Extract the (X, Y) coordinate from the center of the cell holding the provided text.  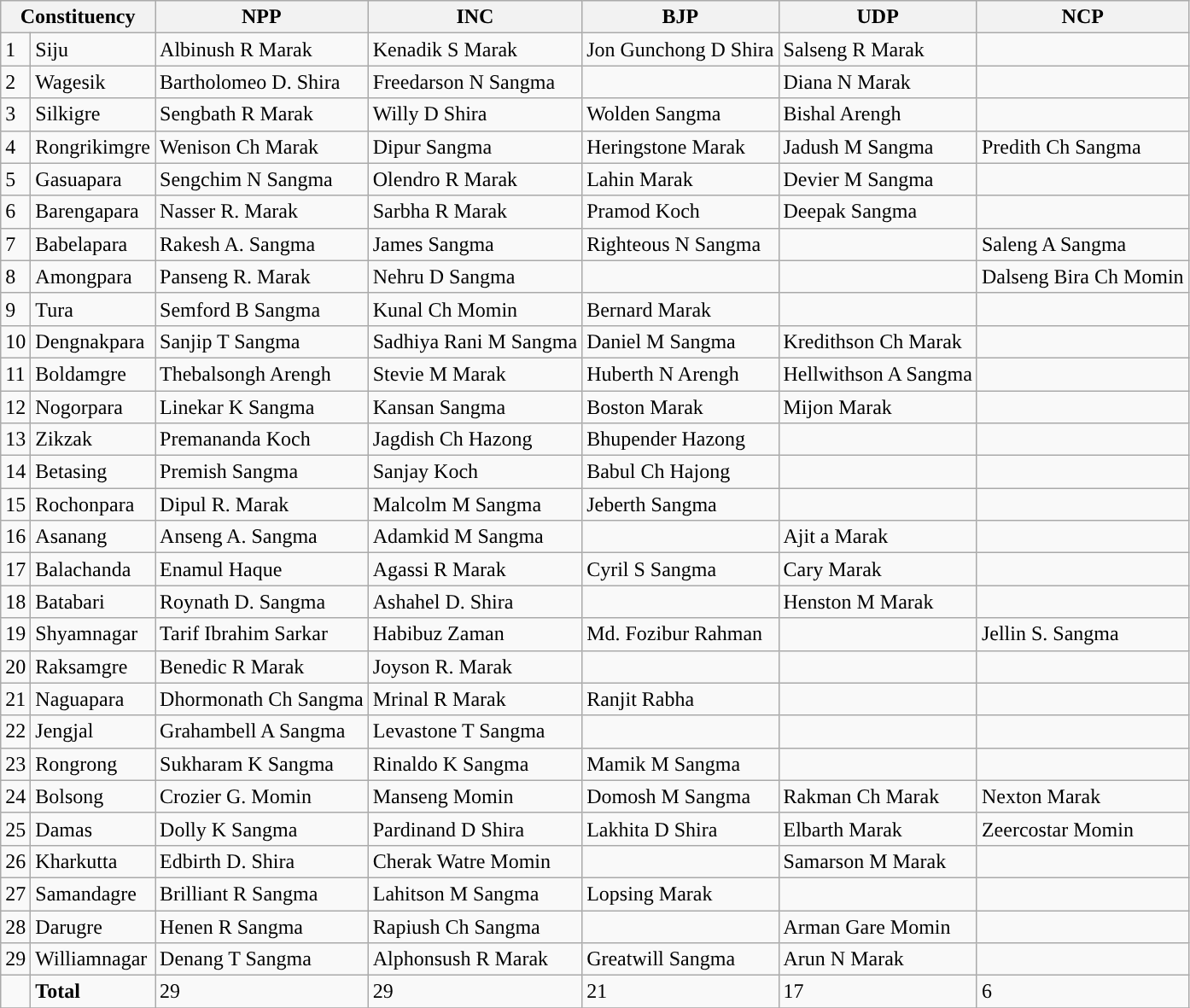
7 (15, 244)
25 (15, 829)
Elbarth Marak (878, 829)
Greatwill Sangma (680, 959)
Domosh M Sangma (680, 796)
Dipur Sangma (475, 147)
Grahambell A Sangma (262, 731)
Sanjay Koch (475, 472)
Anseng A. Sangma (262, 537)
Bhupender Hazong (680, 440)
Rakesh A. Sangma (262, 244)
Sadhiya Rani M Sangma (475, 341)
Sanjip T Sangma (262, 341)
Jengjal (93, 731)
10 (15, 341)
13 (15, 440)
Malcolm M Sangma (475, 504)
Huberth N Arengh (680, 374)
Rochonpara (93, 504)
Dolly K Sangma (262, 829)
1 (15, 50)
16 (15, 537)
Olendro R Marak (475, 179)
Bartholomeo D. Shira (262, 82)
Wenison Ch Marak (262, 147)
Saleng A Sangma (1082, 244)
Cary Marak (878, 569)
UDP (878, 17)
Batabari (93, 602)
Arman Gare Momin (878, 926)
Jon Gunchong D Shira (680, 50)
3 (15, 114)
Cyril S Sangma (680, 569)
Bernard Marak (680, 309)
Diana N Marak (878, 82)
Siju (93, 50)
Hellwithson A Sangma (878, 374)
Daniel M Sangma (680, 341)
Jagdish Ch Hazong (475, 440)
28 (15, 926)
Nehru D Sangma (475, 277)
Enamul Haque (262, 569)
Gasuapara (93, 179)
Nogorpara (93, 407)
Dipul R. Marak (262, 504)
26 (15, 861)
27 (15, 894)
Cherak Watre Momin (475, 861)
Zeercostar Momin (1082, 829)
Dalseng Bira Ch Momin (1082, 277)
Wagesik (93, 82)
Devier M Sangma (878, 179)
2 (15, 82)
Silkigre (93, 114)
Ajit a Marak (878, 537)
12 (15, 407)
Premananda Koch (262, 440)
Heringstone Marak (680, 147)
Kredithson Ch Marak (878, 341)
Rapiush Ch Sangma (475, 926)
Roynath D. Sangma (262, 602)
9 (15, 309)
Samarson M Marak (878, 861)
Stevie M Marak (475, 374)
Tarif Ibrahim Sarkar (262, 634)
Boston Marak (680, 407)
Bishal Arengh (878, 114)
Righteous N Sangma (680, 244)
Lahitson M Sangma (475, 894)
Henen R Sangma (262, 926)
Zikzak (93, 440)
Edbirth D. Shira (262, 861)
22 (15, 731)
INC (475, 17)
Sengchim N Sangma (262, 179)
Constituency (79, 17)
Naguapara (93, 699)
Mamik M Sangma (680, 764)
Habibuz Zaman (475, 634)
Denang T Sangma (262, 959)
Betasing (93, 472)
Agassi R Marak (475, 569)
Ashahel D. Shira (475, 602)
Bolsong (93, 796)
Thebalsongh Arengh (262, 374)
Manseng Momin (475, 796)
Barengapara (93, 212)
Rinaldo K Sangma (475, 764)
Pramod Koch (680, 212)
Jeberth Sangma (680, 504)
19 (15, 634)
Dhormonath Ch Sangma (262, 699)
Balachanda (93, 569)
NCP (1082, 17)
Deepak Sangma (878, 212)
20 (15, 667)
15 (15, 504)
Benedic R Marak (262, 667)
Rongrong (93, 764)
Asanang (93, 537)
Nexton Marak (1082, 796)
Lopsing Marak (680, 894)
BJP (680, 17)
Mrinal R Marak (475, 699)
Panseng R. Marak (262, 277)
Alphonsush R Marak (475, 959)
24 (15, 796)
Tura (93, 309)
Pardinand D Shira (475, 829)
Mijon Marak (878, 407)
23 (15, 764)
Linekar K Sangma (262, 407)
Damas (93, 829)
Jadush M Sangma (878, 147)
Levastone T Sangma (475, 731)
Semford B Sangma (262, 309)
Samandagre (93, 894)
Albinush R Marak (262, 50)
Jellin S. Sangma (1082, 634)
Total (93, 992)
NPP (262, 17)
Kunal Ch Momin (475, 309)
Shyamnagar (93, 634)
11 (15, 374)
4 (15, 147)
Joyson R. Marak (475, 667)
Nasser R. Marak (262, 212)
James Sangma (475, 244)
8 (15, 277)
Predith Ch Sangma (1082, 147)
Sukharam K Sangma (262, 764)
Rakman Ch Marak (878, 796)
Boldamgre (93, 374)
18 (15, 602)
Kharkutta (93, 861)
Freedarson N Sangma (475, 82)
Kansan Sangma (475, 407)
Sengbath R Marak (262, 114)
Premish Sangma (262, 472)
Babul Ch Hajong (680, 472)
Wolden Sangma (680, 114)
Sarbha R Marak (475, 212)
Md. Fozibur Rahman (680, 634)
Lahin Marak (680, 179)
5 (15, 179)
Lakhita D Shira (680, 829)
Williamnagar (93, 959)
Adamkid M Sangma (475, 537)
Rongrikimgre (93, 147)
Willy D Shira (475, 114)
Arun N Marak (878, 959)
Brilliant R Sangma (262, 894)
Kenadik S Marak (475, 50)
Crozier G. Momin (262, 796)
Amongpara (93, 277)
Raksamgre (93, 667)
Babelapara (93, 244)
Salseng R Marak (878, 50)
Henston M Marak (878, 602)
Darugre (93, 926)
Ranjit Rabha (680, 699)
Dengnakpara (93, 341)
14 (15, 472)
